Return [x, y] of the center of cell containing provided text 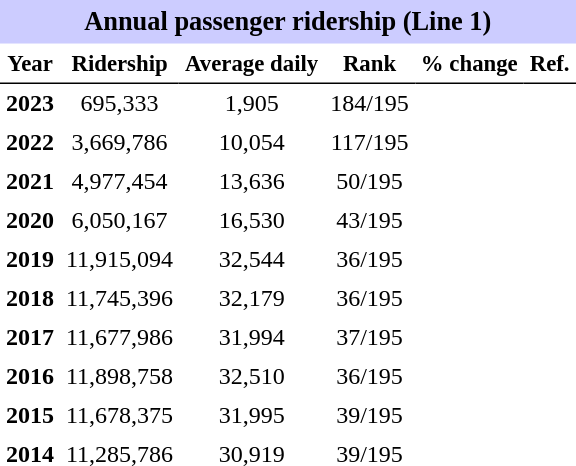
31,994 [252, 338]
2022 [30, 142]
4,977,454 [120, 182]
2021 [30, 182]
32,179 [252, 298]
10,054 [252, 142]
43/195 [370, 220]
2017 [30, 338]
13,636 [252, 182]
11,677,986 [120, 338]
117/195 [370, 142]
Ref. [550, 64]
2016 [30, 376]
2020 [30, 220]
6,050,167 [120, 220]
32,544 [252, 260]
11,678,375 [120, 416]
11,915,094 [120, 260]
11,745,396 [120, 298]
1,905 [252, 104]
Average daily [252, 64]
50/195 [370, 182]
3,669,786 [120, 142]
Year [30, 64]
39/195 [370, 416]
32,510 [252, 376]
31,995 [252, 416]
2019 [30, 260]
2018 [30, 298]
% change [470, 64]
695,333 [120, 104]
Ridership [120, 64]
Rank [370, 64]
184/195 [370, 104]
2015 [30, 416]
Annual passenger ridership (Line 1) [288, 22]
37/195 [370, 338]
16,530 [252, 220]
2023 [30, 104]
11,898,758 [120, 376]
